Search for the cell housing the specified text and yield its [X, Y] center coordinate. 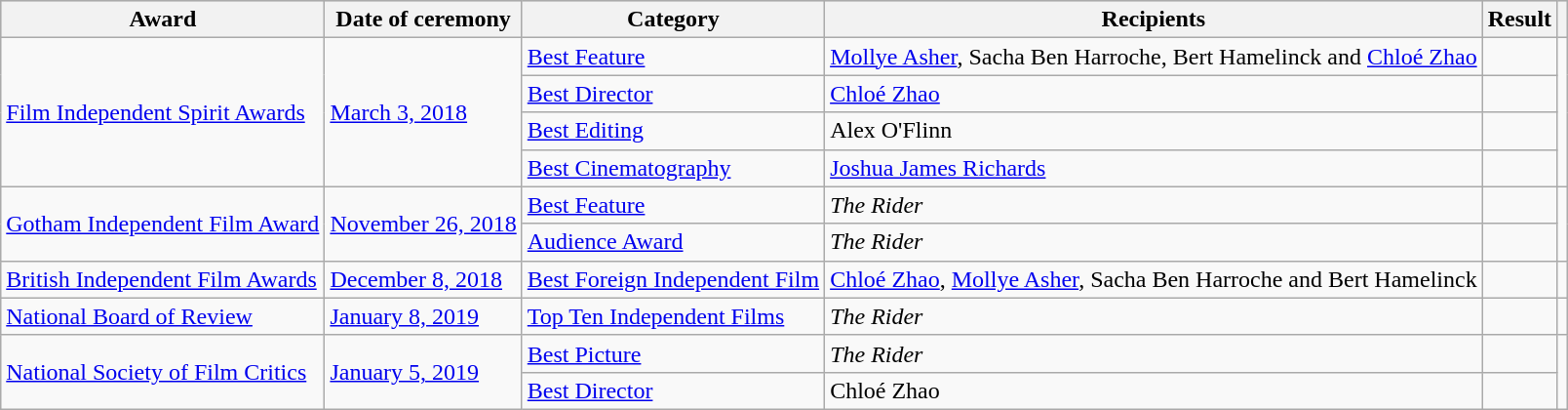
Chloé Zhao, Mollye Asher, Sacha Ben Harroche and Bert Hamelinck [1155, 279]
January 8, 2019 [423, 316]
Mollye Asher, Sacha Ben Harroche, Bert Hamelinck and Chloé Zhao [1155, 57]
Top Ten Independent Films [673, 316]
Date of ceremony [423, 20]
Best Cinematography [673, 168]
Result [1519, 20]
Category [673, 20]
December 8, 2018 [423, 279]
Joshua James Richards [1155, 168]
Alex O'Flinn [1155, 131]
March 3, 2018 [423, 112]
January 5, 2019 [423, 372]
Best Editing [673, 131]
Recipients [1155, 20]
National Society of Film Critics [163, 372]
Award [163, 20]
Gotham Independent Film Award [163, 224]
Audience Award [673, 242]
National Board of Review [163, 316]
Film Independent Spirit Awards [163, 112]
November 26, 2018 [423, 224]
Best Picture [673, 353]
British Independent Film Awards [163, 279]
Best Foreign Independent Film [673, 279]
